Search for the cell housing the specified text and yield its (X, Y) center coordinate. 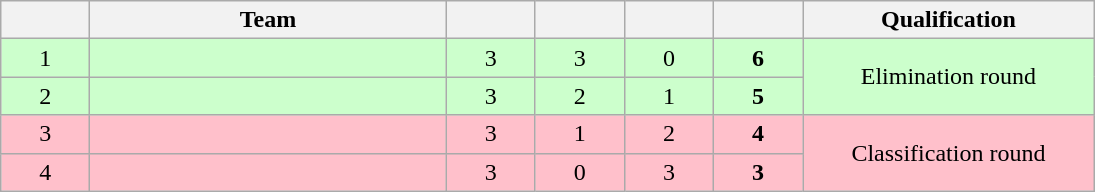
Elimination round (949, 77)
Team (268, 20)
Qualification (949, 20)
6 (758, 58)
5 (758, 96)
Classification round (949, 153)
